Return the [X, Y] coordinate for the center point of the cell that contains the specified text.  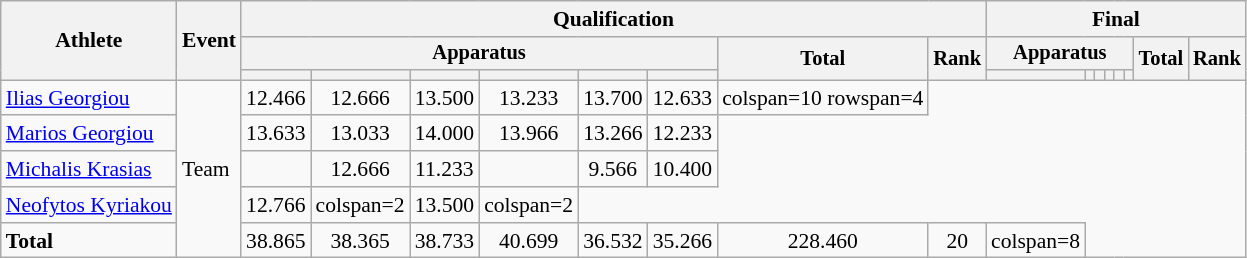
Neofytos Kyriakou [89, 205]
Qualification [614, 19]
12.466 [276, 98]
13.966 [528, 134]
9.566 [612, 169]
13.233 [528, 98]
Ilias Georgiou [89, 98]
Team [209, 169]
13.266 [612, 134]
Michalis Krasias [89, 169]
colspan=10 rowspan=4 [822, 98]
13.633 [276, 134]
10.400 [682, 169]
12.633 [682, 98]
13.700 [612, 98]
12.766 [276, 205]
11.233 [444, 169]
Marios Georgiou [89, 134]
14.000 [444, 134]
Final [1116, 19]
Athlete [89, 40]
13.033 [360, 134]
12.233 [682, 134]
Event [209, 40]
